Search for the cell housing the specified text and yield its [X, Y] center coordinate. 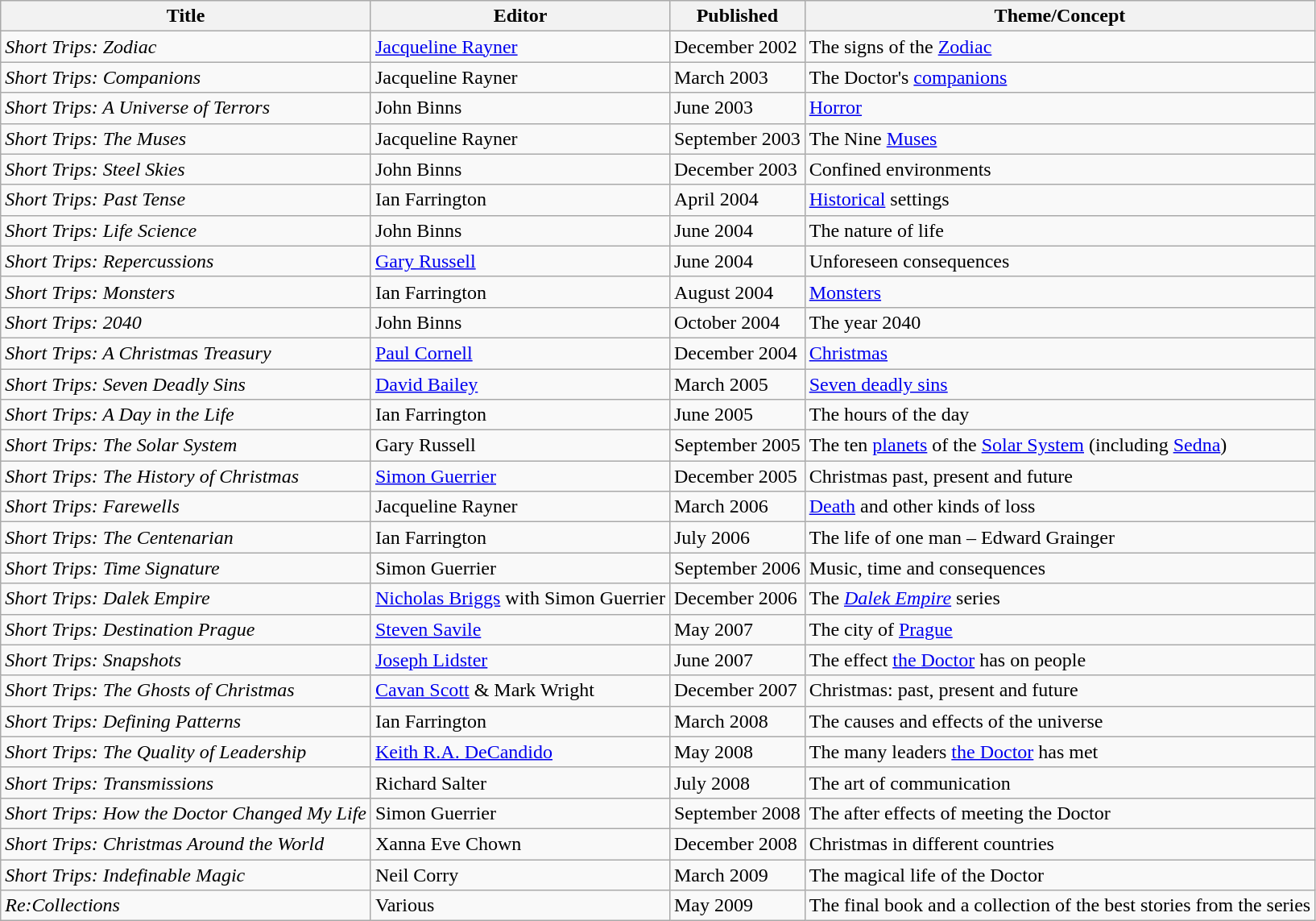
Various [520, 906]
December 2003 [737, 169]
Short Trips: Steel Skies [186, 169]
The causes and effects of the universe [1060, 721]
Christmas in different countries [1060, 844]
December 2004 [737, 353]
April 2004 [737, 200]
Short Trips: The History of Christmas [186, 476]
March 2009 [737, 874]
Short Trips: Repercussions [186, 261]
Short Trips: A Day in the Life [186, 415]
The life of one man – Edward Grainger [1060, 537]
Theme/Concept [1060, 16]
May 2007 [737, 629]
Christmas [1060, 353]
Short Trips: The Muses [186, 139]
Short Trips: Defining Patterns [186, 721]
Short Trips: Transmissions [186, 782]
December 2002 [737, 47]
March 2005 [737, 384]
September 2006 [737, 568]
Short Trips: Indefinable Magic [186, 874]
May 2008 [737, 752]
Short Trips: The Ghosts of Christmas [186, 691]
Short Trips: A Universe of Terrors [186, 108]
Short Trips: Companions [186, 77]
The art of communication [1060, 782]
Short Trips: The Solar System [186, 446]
Short Trips: Life Science [186, 230]
Cavan Scott & Mark Wright [520, 691]
The ten planets of the Solar System (including Sedna) [1060, 446]
September 2005 [737, 446]
Short Trips: The Centenarian [186, 537]
Death and other kinds of loss [1060, 507]
June 2007 [737, 660]
Short Trips: The Quality of Leadership [186, 752]
March 2008 [737, 721]
Nicholas Briggs with Simon Guerrier [520, 599]
Title [186, 16]
Published [737, 16]
Unforeseen consequences [1060, 261]
The many leaders the Doctor has met [1060, 752]
Seven deadly sins [1060, 384]
Short Trips: A Christmas Treasury [186, 353]
The city of Prague [1060, 629]
Confined environments [1060, 169]
Short Trips: Monsters [186, 292]
May 2009 [737, 906]
Short Trips: Dalek Empire [186, 599]
June 2003 [737, 108]
December 2006 [737, 599]
Christmas past, present and future [1060, 476]
Short Trips: Farewells [186, 507]
Editor [520, 16]
Joseph Lidster [520, 660]
Short Trips: 2040 [186, 322]
The Nine Muses [1060, 139]
Paul Cornell [520, 353]
Monsters [1060, 292]
Keith R.A. DeCandido [520, 752]
The hours of the day [1060, 415]
March 2003 [737, 77]
Short Trips: Zodiac [186, 47]
Neil Corry [520, 874]
Christmas: past, present and future [1060, 691]
Short Trips: Christmas Around the World [186, 844]
The final book and a collection of the best stories from the series [1060, 906]
August 2004 [737, 292]
The Dalek Empire series [1060, 599]
Music, time and consequences [1060, 568]
The effect the Doctor has on people [1060, 660]
July 2006 [737, 537]
Re:Collections [186, 906]
Steven Savile [520, 629]
June 2005 [737, 415]
The nature of life [1060, 230]
Short Trips: Seven Deadly Sins [186, 384]
Xanna Eve Chown [520, 844]
The year 2040 [1060, 322]
September 2003 [737, 139]
Short Trips: Destination Prague [186, 629]
Short Trips: Snapshots [186, 660]
Short Trips: Time Signature [186, 568]
December 2005 [737, 476]
Short Trips: How the Doctor Changed My Life [186, 813]
Horror [1060, 108]
December 2007 [737, 691]
December 2008 [737, 844]
Richard Salter [520, 782]
July 2008 [737, 782]
Historical settings [1060, 200]
September 2008 [737, 813]
The Doctor's companions [1060, 77]
David Bailey [520, 384]
October 2004 [737, 322]
The after effects of meeting the Doctor [1060, 813]
March 2006 [737, 507]
The signs of the Zodiac [1060, 47]
Short Trips: Past Tense [186, 200]
The magical life of the Doctor [1060, 874]
